Scan for the cell matching the given text and deliver its [x, y] coordinate at center. 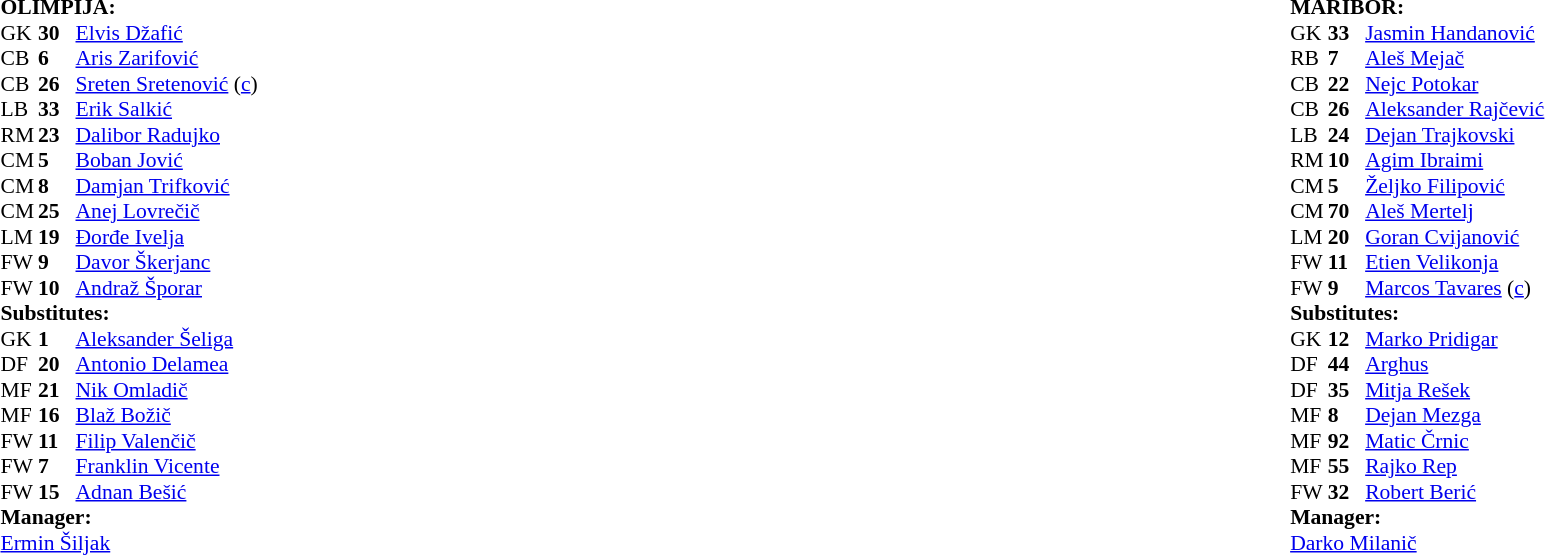
Dalibor Radujko [167, 135]
16 [57, 415]
Marko Pridigar [1454, 339]
Matic Črnic [1454, 441]
Đorđe Ivelja [167, 237]
44 [1347, 365]
12 [1347, 339]
Elvis Džafić [167, 33]
Boban Jović [167, 161]
RB [1309, 59]
21 [57, 390]
Damjan Trifković [167, 186]
Jasmin Handanović [1454, 33]
Etien Velikonja [1454, 263]
Davor Škerjanc [167, 263]
70 [1347, 211]
Aleš Mejač [1454, 59]
23 [57, 135]
1 [57, 339]
Željko Filipović [1454, 186]
6 [57, 59]
Aleksander Rajčević [1454, 109]
Aris Zarifović [167, 59]
Aleš Mertelj [1454, 211]
Erik Salkić [167, 109]
Nik Omladič [167, 390]
Aleksander Šeliga [167, 339]
92 [1347, 441]
Marcos Tavares (c) [1454, 288]
Sreten Sretenović (c) [167, 84]
35 [1347, 390]
19 [57, 237]
Adnan Bešić [167, 492]
55 [1347, 467]
Mitja Rešek [1454, 390]
30 [57, 33]
Dejan Mezga [1454, 415]
25 [57, 211]
Goran Cvijanović [1454, 237]
15 [57, 492]
22 [1347, 84]
Agim Ibraimi [1454, 161]
24 [1347, 135]
Andraž Šporar [167, 288]
Robert Berić [1454, 492]
Antonio Delamea [167, 365]
Rajko Rep [1454, 467]
Filip Valenčič [167, 441]
Arghus [1454, 365]
32 [1347, 492]
Blaž Božič [167, 415]
Dejan Trajkovski [1454, 135]
Nejc Potokar [1454, 84]
Franklin Vicente [167, 467]
Anej Lovrečič [167, 211]
